Return [x, y] of the center of cell containing provided text 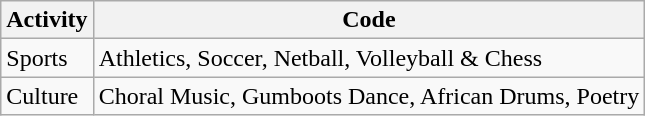
Culture [47, 96]
Athletics, Soccer, Netball, Volleyball & Chess [369, 58]
Sports [47, 58]
Choral Music, Gumboots Dance, African Drums, Poetry [369, 96]
Code [369, 20]
Activity [47, 20]
